Return the (x, y) coordinate for the center point of the cell that contains the specified text.  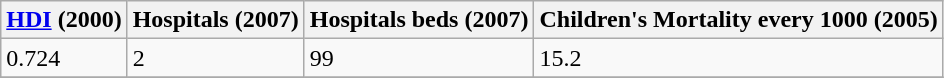
2 (216, 58)
HDI (2000) (64, 20)
Children's Mortality every 1000 (2005) (738, 20)
Hospitals beds (2007) (419, 20)
Hospitals (2007) (216, 20)
0.724 (64, 58)
15.2 (738, 58)
99 (419, 58)
